Identify which cell holds the provided text, then report its [X, Y] central coordinate. 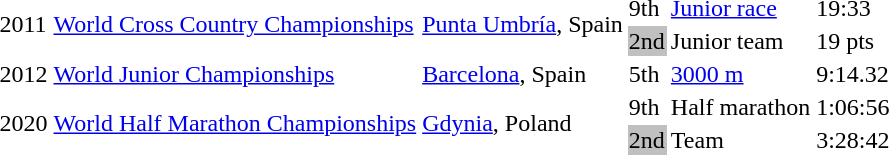
3000 m [740, 74]
Barcelona, Spain [523, 74]
5th [646, 74]
Team [740, 140]
Junior team [740, 41]
World Junior Championships [235, 74]
Half marathon [740, 107]
9th [646, 107]
Gdynia, Poland [523, 124]
World Half Marathon Championships [235, 124]
